Provide the (X, Y) coordinate of the cell's center where the given text is located.  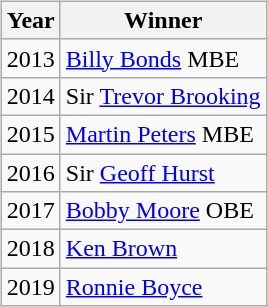
2014 (30, 96)
Year (30, 20)
Billy Bonds MBE (163, 58)
Winner (163, 20)
Ronnie Boyce (163, 287)
2016 (30, 173)
Bobby Moore OBE (163, 211)
2017 (30, 211)
Sir Geoff Hurst (163, 173)
2015 (30, 134)
Sir Trevor Brooking (163, 96)
Martin Peters MBE (163, 134)
2018 (30, 249)
2019 (30, 287)
2013 (30, 58)
Ken Brown (163, 249)
